From the cell containing the given text, extract its center point as [x, y] coordinate. 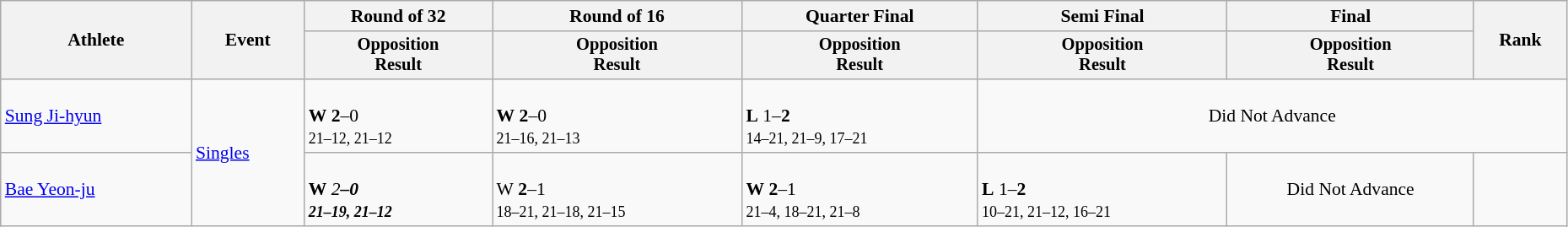
Round of 32 [398, 16]
W 2–021–19, 21–12 [398, 189]
Semi Final [1102, 16]
L 1–210–21, 21–12, 16–21 [1102, 189]
Quarter Final [859, 16]
W 2–021–12, 21–12 [398, 116]
Singles [248, 152]
Rank [1520, 41]
W 2–121–4, 18–21, 21–8 [859, 189]
Athlete [96, 41]
Bae Yeon-ju [96, 189]
Event [248, 41]
Round of 16 [617, 16]
L 1–214–21, 21–9, 17–21 [859, 116]
W 2–021–16, 21–13 [617, 116]
W 2–118–21, 21–18, 21–15 [617, 189]
Sung Ji-hyun [96, 116]
Final [1350, 16]
